Pinpoint the cell where the given text exists, returning its [x, y] midpoint coordinate. 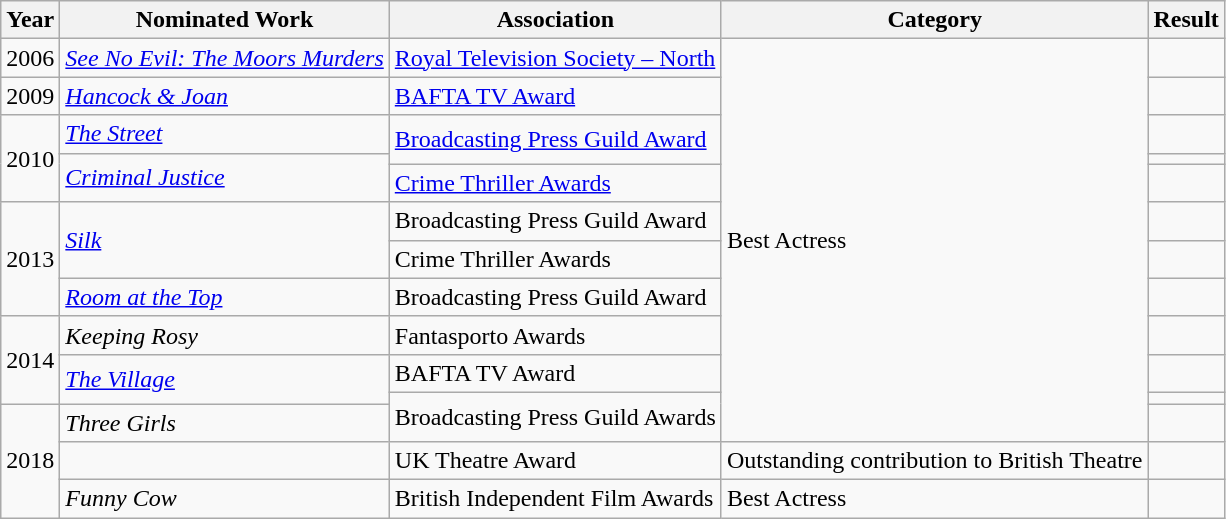
UK Theatre Award [555, 461]
2006 [30, 58]
Association [555, 20]
Broadcasting Press Guild Awards [555, 416]
Criminal Justice [224, 178]
The Village [224, 378]
The Street [224, 134]
See No Evil: The Moors Murders [224, 58]
2013 [30, 259]
Silk [224, 240]
Hancock & Joan [224, 96]
Fantasporto Awards [555, 335]
2010 [30, 158]
Keeping Rosy [224, 335]
Nominated Work [224, 20]
Result [1186, 20]
Three Girls [224, 423]
Outstanding contribution to British Theatre [934, 461]
Room at the Top [224, 297]
Funny Cow [224, 499]
2018 [30, 461]
Year [30, 20]
2009 [30, 96]
British Independent Film Awards [555, 499]
Category [934, 20]
Royal Television Society – North [555, 58]
2014 [30, 360]
